Provide the [x, y] coordinate of the cell's center where the given text is located.  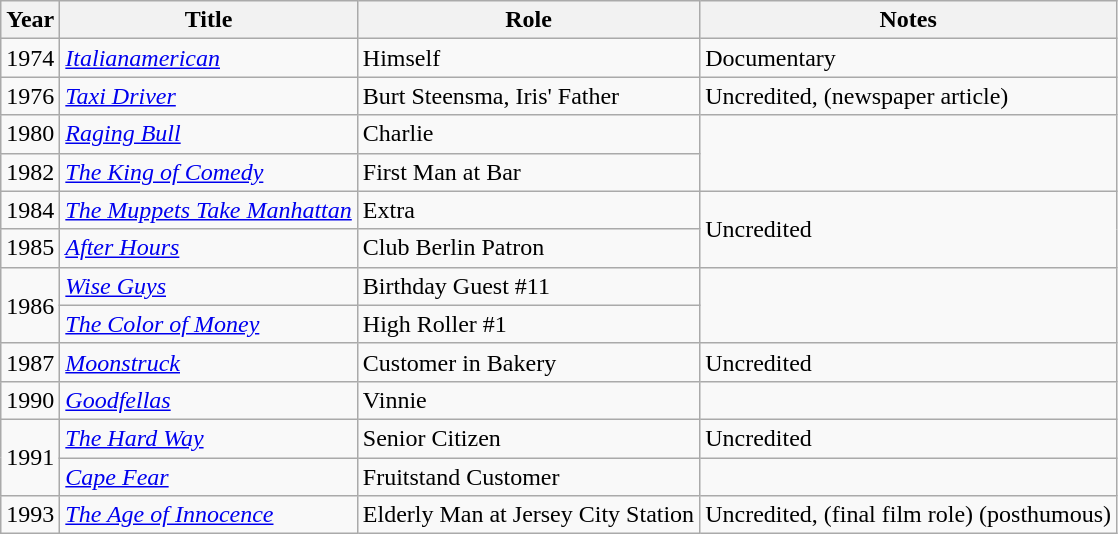
1987 [30, 362]
Uncredited, (newspaper article) [908, 96]
1986 [30, 305]
Documentary [908, 58]
1980 [30, 134]
The Age of Innocence [208, 515]
1976 [30, 96]
Fruitstand Customer [528, 477]
1982 [30, 172]
Senior Citizen [528, 438]
1993 [30, 515]
Goodfellas [208, 400]
Himself [528, 58]
1991 [30, 457]
The King of Comedy [208, 172]
Elderly Man at Jersey City Station [528, 515]
Club Berlin Patron [528, 248]
1985 [30, 248]
1990 [30, 400]
High Roller #1 [528, 324]
1984 [30, 210]
The Hard Way [208, 438]
Italianamerican [208, 58]
Year [30, 20]
Customer in Bakery [528, 362]
Title [208, 20]
Cape Fear [208, 477]
Vinnie [528, 400]
The Color of Money [208, 324]
Charlie [528, 134]
Role [528, 20]
Burt Steensma, Iris' Father [528, 96]
After Hours [208, 248]
Extra [528, 210]
1974 [30, 58]
The Muppets Take Manhattan [208, 210]
Notes [908, 20]
Birthday Guest #11 [528, 286]
Moonstruck [208, 362]
Uncredited, (final film role) (posthumous) [908, 515]
Taxi Driver [208, 96]
Raging Bull [208, 134]
Wise Guys [208, 286]
First Man at Bar [528, 172]
